From the cell containing the given text, extract its center point as (x, y) coordinate. 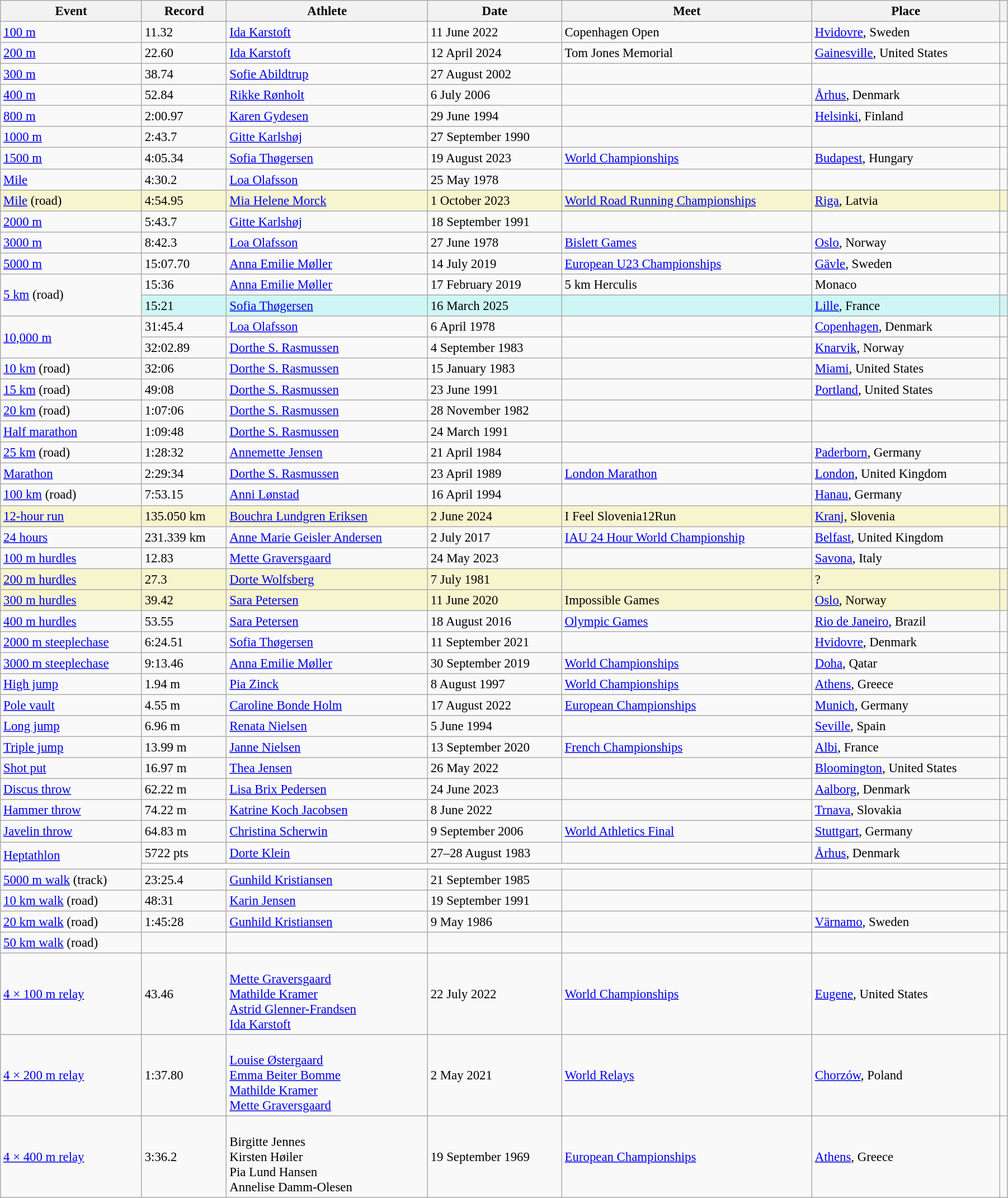
Birgitte JennesKirsten HøilerPia Lund HansenAnnelise Damm-Olesen (327, 1157)
Hvidovre, Denmark (905, 642)
135.050 km (184, 516)
23 April 1989 (494, 474)
38.74 (184, 74)
Belfast, United Kingdom (905, 537)
World Relays (687, 1075)
27–28 August 1983 (494, 853)
21 April 1984 (494, 453)
4 September 1983 (494, 347)
17 August 2022 (494, 706)
Riga, Latvia (905, 200)
4 × 400 m relay (72, 1157)
2000 m (72, 222)
Helsinki, Finland (905, 116)
I Feel Slovenia12Run (687, 516)
200 m hurdles (72, 579)
28 November 1982 (494, 411)
39.42 (184, 600)
Bislett Games (687, 242)
300 m hurdles (72, 600)
200 m (72, 53)
World Road Running Championships (687, 200)
Triple jump (72, 748)
9 September 2006 (494, 831)
5 km Herculis (687, 285)
24 June 2023 (494, 790)
Renata Nielsen (327, 726)
23:25.4 (184, 880)
Monaco (905, 285)
2 June 2024 (494, 516)
Aalborg, Denmark (905, 790)
13.99 m (184, 748)
Olympic Games (687, 621)
27 June 1978 (494, 242)
14 July 2019 (494, 264)
Record (184, 11)
27 August 2002 (494, 74)
43.46 (184, 994)
21 September 1985 (494, 880)
Rikke Rønholt (327, 95)
5000 m walk (track) (72, 880)
Rio de Janeiro, Brazil (905, 621)
12-hour run (72, 516)
2:00.97 (184, 116)
Chorzów, Poland (905, 1075)
8:42.3 (184, 242)
19 September 1991 (494, 900)
Hanau, Germany (905, 495)
9:13.46 (184, 663)
13 September 2020 (494, 748)
Trnava, Slovakia (905, 811)
400 m hurdles (72, 621)
16 March 2025 (494, 306)
5722 pts (184, 853)
231.339 km (184, 537)
Portland, United States (905, 390)
Knarvik, Norway (905, 347)
31:45.4 (184, 327)
Sofie Abildtrup (327, 74)
Marathon (72, 474)
15:21 (184, 306)
22.60 (184, 53)
Miami, United States (905, 369)
Heptathlon (72, 856)
Karin Jensen (327, 900)
25 May 1978 (494, 180)
300 m (72, 74)
Katrine Koch Jacobsen (327, 811)
15 January 1983 (494, 369)
Thea Jensen (327, 768)
Louise ØstergaardEmma Beiter BommeMathilde KramerMette Graversgaard (327, 1075)
Mile (road) (72, 200)
4:05.34 (184, 158)
1:37.80 (184, 1075)
32:06 (184, 369)
52.84 (184, 95)
Paderborn, Germany (905, 453)
15 km (road) (72, 390)
20 km (road) (72, 411)
1500 m (72, 158)
6.96 m (184, 726)
16 April 1994 (494, 495)
Anni Lønstad (327, 495)
100 m hurdles (72, 558)
2 May 2021 (494, 1075)
12 April 2024 (494, 53)
Doha, Qatar (905, 663)
1000 m (72, 137)
26 May 2022 (494, 768)
Anne Marie Geisler Andersen (327, 537)
1 October 2023 (494, 200)
Meet (687, 11)
4.55 m (184, 706)
24 March 1991 (494, 432)
Copenhagen Open (687, 32)
Eugene, United States (905, 994)
6:24.51 (184, 642)
Dorte Wolfsberg (327, 579)
1:28:32 (184, 453)
Albi, France (905, 748)
Pole vault (72, 706)
Impossible Games (687, 600)
Gainesville, United States (905, 53)
10 km walk (road) (72, 900)
10 km (road) (72, 369)
? (905, 579)
29 June 1994 (494, 116)
50 km walk (road) (72, 943)
8 August 1997 (494, 684)
400 m (72, 95)
24 hours (72, 537)
19 August 2023 (494, 158)
Seville, Spain (905, 726)
11 June 2020 (494, 600)
800 m (72, 116)
19 September 1969 (494, 1157)
IAU 24 Hour World Championship (687, 537)
3:36.2 (184, 1157)
London, United Kingdom (905, 474)
2000 m steeplechase (72, 642)
100 km (road) (72, 495)
Javelin throw (72, 831)
Caroline Bonde Holm (327, 706)
27.3 (184, 579)
11.32 (184, 32)
3000 m steeplechase (72, 663)
64.83 m (184, 831)
Bloomington, United States (905, 768)
23 June 1991 (494, 390)
30 September 2019 (494, 663)
4 × 200 m relay (72, 1075)
32:02.89 (184, 347)
Discus throw (72, 790)
Place (905, 11)
17 February 2019 (494, 285)
15:36 (184, 285)
8 June 2022 (494, 811)
European U23 Championships (687, 264)
Stuttgart, Germany (905, 831)
4:30.2 (184, 180)
5 km (road) (72, 295)
100 m (72, 32)
18 September 1991 (494, 222)
Savona, Italy (905, 558)
4:54.95 (184, 200)
Athlete (327, 11)
Long jump (72, 726)
Pia Zinck (327, 684)
Mette GraversgaardMathilde KramerAstrid Glenner-FrandsenIda Karstoft (327, 994)
Event (72, 11)
Date (494, 11)
2 July 2017 (494, 537)
1:09:48 (184, 432)
74.22 m (184, 811)
Mile (72, 180)
12.83 (184, 558)
Värnamo, Sweden (905, 922)
5000 m (72, 264)
Budapest, Hungary (905, 158)
1:07:06 (184, 411)
24 May 2023 (494, 558)
Kranj, Slovenia (905, 516)
4 × 100 m relay (72, 994)
Lisa Brix Pedersen (327, 790)
Bouchra Lundgren Eriksen (327, 516)
Gävle, Sweden (905, 264)
Munich, Germany (905, 706)
48:31 (184, 900)
Mia Helene Morck (327, 200)
High jump (72, 684)
Hammer throw (72, 811)
6 April 1978 (494, 327)
Mette Graversgaard (327, 558)
49:08 (184, 390)
10,000 m (72, 337)
15:07.70 (184, 264)
1.94 m (184, 684)
9 May 1986 (494, 922)
Half marathon (72, 432)
London Marathon (687, 474)
Lille, France (905, 306)
11 September 2021 (494, 642)
27 September 1990 (494, 137)
Annemette Jensen (327, 453)
Tom Jones Memorial (687, 53)
1:45:28 (184, 922)
Copenhagen, Denmark (905, 327)
Hvidovre, Sweden (905, 32)
2:29:34 (184, 474)
French Championships (687, 748)
18 August 2016 (494, 621)
53.55 (184, 621)
6 July 2006 (494, 95)
5 June 1994 (494, 726)
5:43.7 (184, 222)
2:43.7 (184, 137)
7:53.15 (184, 495)
7 July 1981 (494, 579)
22 July 2022 (494, 994)
World Athletics Final (687, 831)
Janne Nielsen (327, 748)
16.97 m (184, 768)
11 June 2022 (494, 32)
Shot put (72, 768)
Christina Scherwin (327, 831)
Dorte Klein (327, 853)
3000 m (72, 242)
62.22 m (184, 790)
25 km (road) (72, 453)
20 km walk (road) (72, 922)
Karen Gydesen (327, 116)
